Scan for the cell matching the given text and deliver its (x, y) coordinate at center. 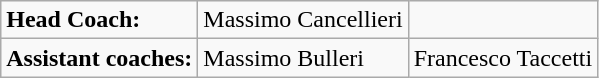
Massimo Cancellieri (303, 20)
Assistant coaches: (100, 58)
Francesco Taccetti (503, 58)
Massimo Bulleri (303, 58)
Head Coach: (100, 20)
